Pinpoint the cell where the given text exists, returning its (x, y) midpoint coordinate. 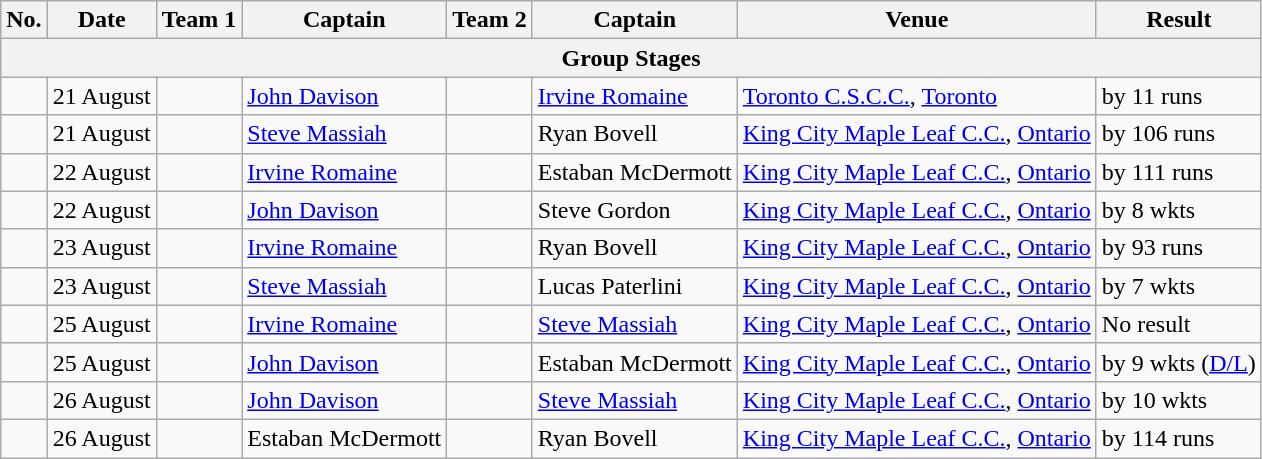
Result (1178, 20)
by 11 runs (1178, 96)
Toronto C.S.C.C., Toronto (916, 96)
Venue (916, 20)
Team 1 (199, 20)
by 7 wkts (1178, 286)
by 8 wkts (1178, 210)
by 114 runs (1178, 438)
Team 2 (490, 20)
Group Stages (632, 58)
by 111 runs (1178, 172)
by 106 runs (1178, 134)
by 10 wkts (1178, 400)
No. (24, 20)
by 9 wkts (D/L) (1178, 362)
by 93 runs (1178, 248)
No result (1178, 324)
Steve Gordon (634, 210)
Lucas Paterlini (634, 286)
Date (102, 20)
